Pinpoint the cell where the given text exists, returning its (x, y) midpoint coordinate. 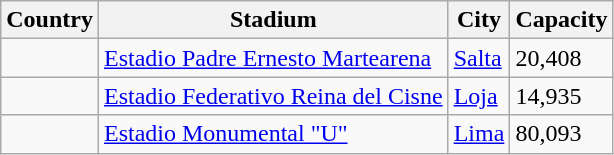
80,093 (562, 134)
Estadio Monumental "U" (273, 134)
Salta (479, 58)
Stadium (273, 20)
City (479, 20)
Estadio Padre Ernesto Martearena (273, 58)
20,408 (562, 58)
Lima (479, 134)
Estadio Federativo Reina del Cisne (273, 96)
Country (50, 20)
14,935 (562, 96)
Capacity (562, 20)
Loja (479, 96)
